Capture the cell that displays the provided text and extract its [X, Y] central coordinate. 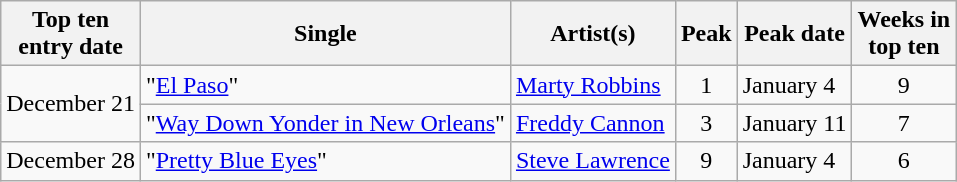
December 28 [71, 161]
"Pretty Blue Eyes" [325, 161]
"El Paso" [325, 85]
3 [706, 123]
Peak date [794, 34]
Top tenentry date [71, 34]
Artist(s) [592, 34]
6 [904, 161]
Peak [706, 34]
1 [706, 85]
Single [325, 34]
Weeks intop ten [904, 34]
7 [904, 123]
December 21 [71, 104]
Steve Lawrence [592, 161]
"Way Down Yonder in New Orleans" [325, 123]
Marty Robbins [592, 85]
January 11 [794, 123]
Freddy Cannon [592, 123]
